Return (x, y) of the center of cell containing provided text 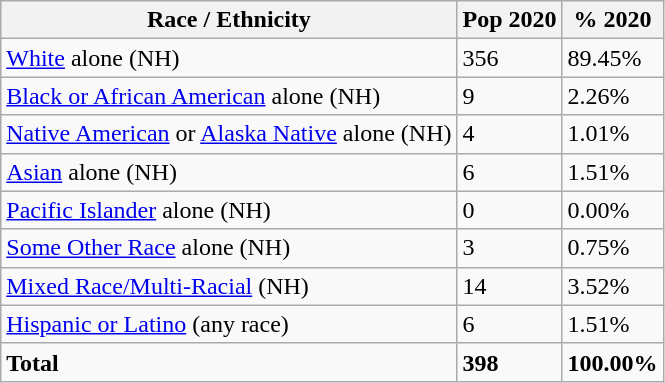
Total (229, 362)
3.52% (612, 286)
3 (510, 248)
Some Other Race alone (NH) (229, 248)
% 2020 (612, 20)
356 (510, 58)
89.45% (612, 58)
0.00% (612, 210)
100.00% (612, 362)
Hispanic or Latino (any race) (229, 324)
Race / Ethnicity (229, 20)
9 (510, 96)
Native American or Alaska Native alone (NH) (229, 134)
14 (510, 286)
0.75% (612, 248)
2.26% (612, 96)
Pacific Islander alone (NH) (229, 210)
4 (510, 134)
0 (510, 210)
Mixed Race/Multi-Racial (NH) (229, 286)
1.01% (612, 134)
White alone (NH) (229, 58)
Black or African American alone (NH) (229, 96)
398 (510, 362)
Asian alone (NH) (229, 172)
Pop 2020 (510, 20)
